Return the (x, y) coordinate for the center point of the cell that contains the specified text.  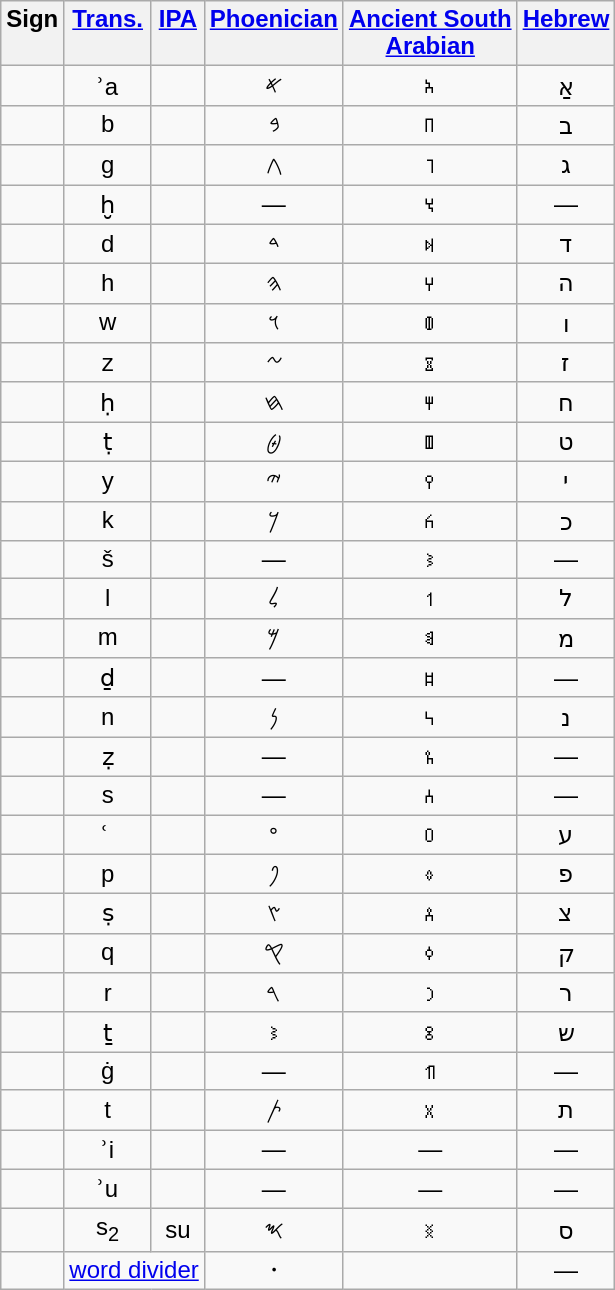
h (108, 284)
𐩲 (430, 834)
g (108, 165)
l (108, 599)
𐤒 (274, 953)
𐤟 (274, 1270)
𐩹 (430, 678)
word divider (134, 1270)
נ (566, 717)
ר (566, 993)
𐩺 (430, 481)
Phoenician (274, 34)
𐩰 (430, 874)
ḫ (108, 204)
𐩬 (430, 717)
Trans. (108, 34)
𐤐 (274, 874)
𐤅 (274, 323)
ד (566, 244)
𐤋 (274, 599)
𐩧 (430, 993)
פ (566, 874)
ʾi (108, 1150)
𐤆 (274, 363)
𐩸 (430, 363)
su (178, 1230)
ẓ (108, 757)
𐩨 (430, 125)
𐩷 (430, 442)
ט (566, 442)
𐤄 (274, 284)
z (108, 363)
𐩪 (430, 795)
𐤏 (274, 834)
ṯ (108, 1032)
𐩱 (430, 86)
𐤃 (274, 244)
ח (566, 402)
ṣ (108, 914)
𐩩 (430, 1110)
י (566, 481)
š (108, 560)
𐩫 (430, 521)
ה (566, 284)
ס (566, 1230)
𐩠 (430, 284)
ʾa (108, 86)
r (108, 993)
ʿ (108, 834)
𐤊 (274, 521)
ב (566, 125)
ʾu (108, 1189)
k (108, 521)
Ancient SouthArabian (430, 34)
𐤕 (274, 1110)
𐩢 (430, 402)
ḥ (108, 402)
𐩯 (430, 1230)
n (108, 717)
𐤍 (274, 717)
ṭ (108, 442)
𐩮 (430, 914)
𐩥 (430, 323)
𐤈 (274, 442)
𐤂 (274, 165)
ו (566, 323)
𐤀 (274, 86)
כ (566, 521)
𐤉 (274, 481)
מ (566, 638)
b (108, 125)
𐤑 (274, 914)
𐩭 (430, 204)
w (108, 323)
𐩶 (430, 1071)
Hebrew (566, 34)
𐩴 (430, 165)
𐩼 (430, 757)
ש (566, 1032)
ג (566, 165)
𐩡 (430, 599)
ז (566, 363)
אַ (566, 86)
𐤎 (274, 1230)
ל (566, 599)
𐩣 (430, 638)
ḏ (108, 678)
s (108, 795)
ק (566, 953)
𐤁 (274, 125)
Sign (32, 34)
t (108, 1110)
IPA (178, 34)
y (108, 481)
𐤇 (274, 402)
𐤌 (274, 638)
m (108, 638)
ġ (108, 1071)
ת (566, 1110)
ע (566, 834)
d (108, 244)
q (108, 953)
𐩻 (430, 1032)
𐤓 (274, 993)
𐩤 (430, 953)
s2 (108, 1230)
p (108, 874)
𐩵 (430, 244)
צ (566, 914)
